Search for the cell housing the specified text and yield its (X, Y) center coordinate. 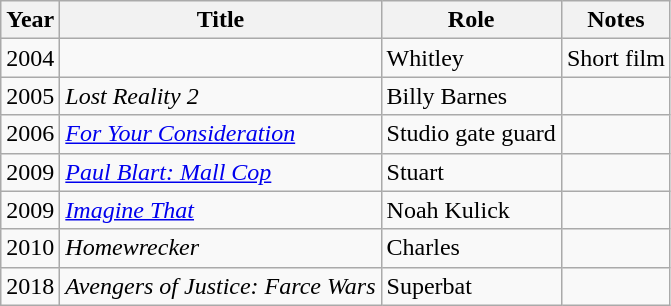
Noah Kulick (471, 210)
Charles (471, 248)
Notes (616, 20)
Stuart (471, 172)
2004 (30, 58)
2018 (30, 286)
Title (220, 20)
Homewrecker (220, 248)
Whitley (471, 58)
Avengers of Justice: Farce Wars (220, 286)
Paul Blart: Mall Cop (220, 172)
Role (471, 20)
Superbat (471, 286)
Year (30, 20)
For Your Consideration (220, 134)
Short film (616, 58)
Studio gate guard (471, 134)
Imagine That (220, 210)
2006 (30, 134)
2005 (30, 96)
2010 (30, 248)
Lost Reality 2 (220, 96)
Billy Barnes (471, 96)
